Find where the given text appears and provide that cell's center as (x, y) coordinate. 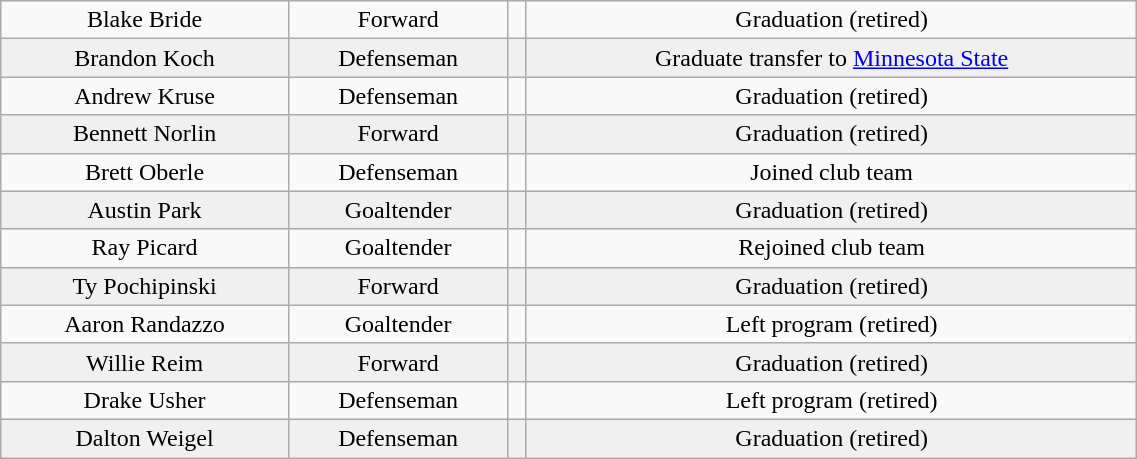
Graduate transfer to Minnesota State (831, 58)
Brett Oberle (145, 172)
Bennett Norlin (145, 134)
Blake Bride (145, 20)
Dalton Weigel (145, 438)
Austin Park (145, 210)
Willie Reim (145, 362)
Joined club team (831, 172)
Aaron Randazzo (145, 324)
Drake Usher (145, 400)
Ray Picard (145, 248)
Brandon Koch (145, 58)
Ty Pochipinski (145, 286)
Andrew Kruse (145, 96)
Rejoined club team (831, 248)
